Locate the cell with the specified text and output its [X, Y] center coordinate. 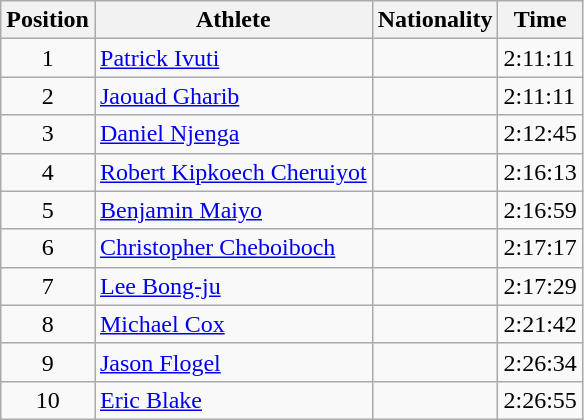
Patrick Ivuti [233, 58]
Eric Blake [233, 400]
Benjamin Maiyo [233, 210]
8 [48, 324]
Lee Bong-ju [233, 286]
2:17:29 [540, 286]
Jason Flogel [233, 362]
2:21:42 [540, 324]
2:16:13 [540, 172]
Daniel Njenga [233, 134]
2 [48, 96]
7 [48, 286]
2:26:34 [540, 362]
9 [48, 362]
2:16:59 [540, 210]
Position [48, 20]
4 [48, 172]
Nationality [435, 20]
Robert Kipkoech Cheruiyot [233, 172]
Christopher Cheboiboch [233, 248]
1 [48, 58]
6 [48, 248]
10 [48, 400]
Michael Cox [233, 324]
Jaouad Gharib [233, 96]
5 [48, 210]
2:12:45 [540, 134]
3 [48, 134]
2:26:55 [540, 400]
Time [540, 20]
2:17:17 [540, 248]
Athlete [233, 20]
